Scan for the cell matching the given text and deliver its (x, y) coordinate at center. 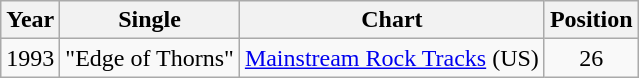
Single (150, 20)
Mainstream Rock Tracks (US) (392, 58)
1993 (30, 58)
Year (30, 20)
26 (591, 58)
"Edge of Thorns" (150, 58)
Position (591, 20)
Chart (392, 20)
